For the text-containing cell, return its midpoint in (x, y) coordinate format. 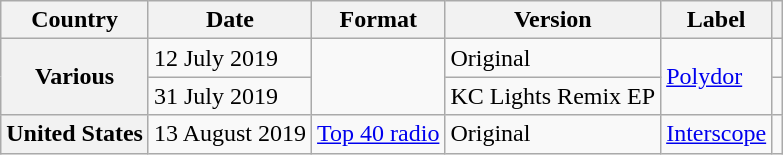
Country (75, 20)
Version (553, 20)
Interscope (716, 134)
Format (378, 20)
Various (75, 77)
13 August 2019 (230, 134)
Label (716, 20)
Top 40 radio (378, 134)
31 July 2019 (230, 96)
United States (75, 134)
KC Lights Remix EP (553, 96)
Polydor (716, 77)
Date (230, 20)
12 July 2019 (230, 58)
